Identify which cell holds the provided text, then report its [X, Y] central coordinate. 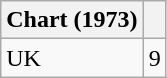
UK [72, 58]
9 [154, 58]
Chart (1973) [72, 20]
